Provide the (x, y) coordinate of the cell's center where the given text is located.  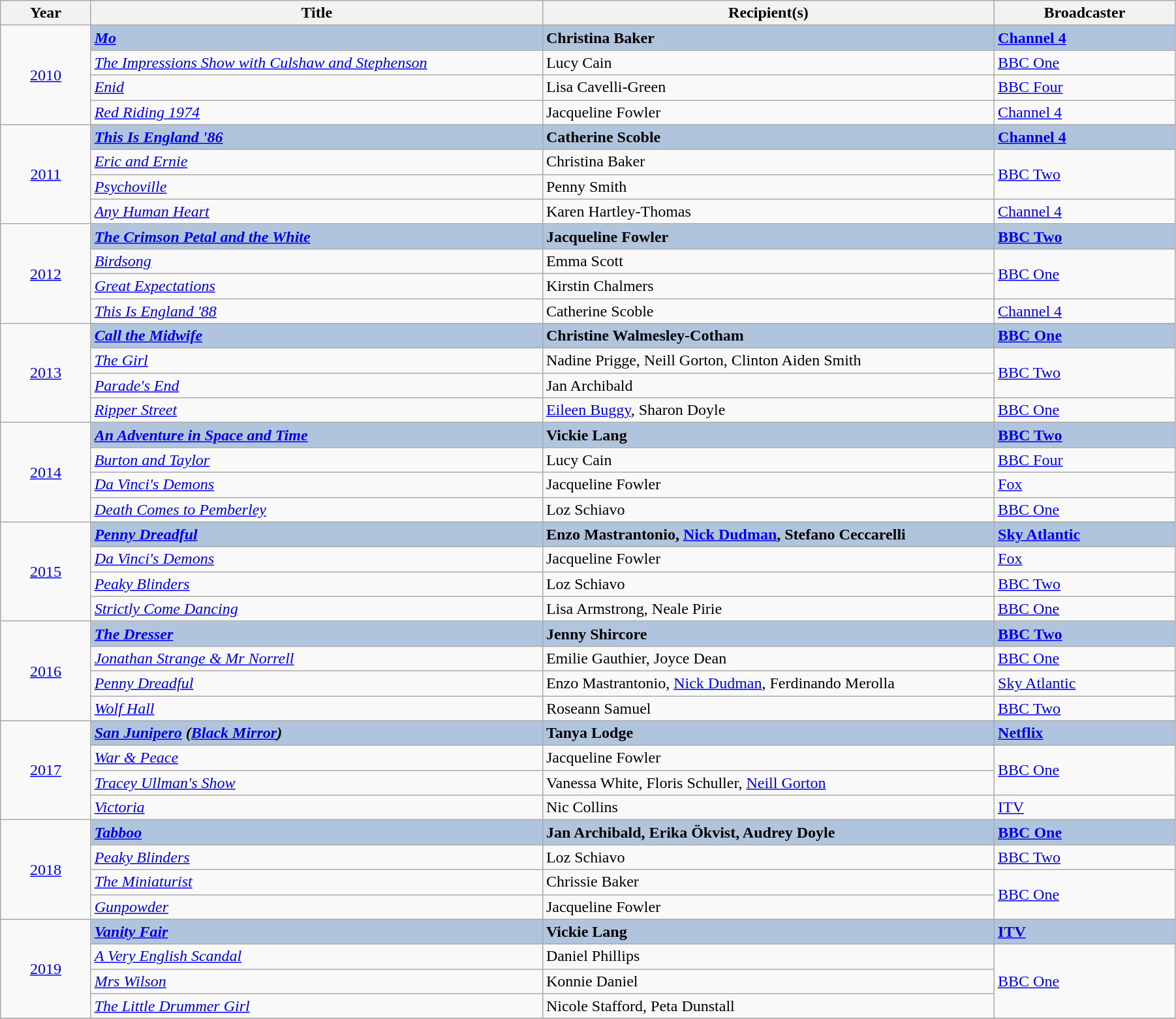
Roseann Samuel (768, 708)
Gunpowder (317, 907)
Psychoville (317, 187)
The Girl (317, 361)
2018 (46, 870)
Title (317, 13)
2010 (46, 75)
The Impressions Show with Culshaw and Stephenson (317, 63)
Daniel Phillips (768, 956)
Kirstin Chalmers (768, 286)
Vanity Fair (317, 932)
Lisa Cavelli-Green (768, 87)
Enid (317, 87)
Nicole Stafford, Peta Dunstall (768, 1006)
Recipient(s) (768, 13)
Burton and Taylor (317, 460)
Any Human Heart (317, 211)
Eileen Buggy, Sharon Doyle (768, 410)
2017 (46, 770)
Chrissie Baker (768, 882)
Jan Archibald, Erika Ökvist, Audrey Doyle (768, 832)
Red Riding 1974 (317, 112)
Ripper Street (317, 410)
Emma Scott (768, 261)
Jenny Shircore (768, 633)
Victoria (317, 808)
Parade's End (317, 386)
Christine Walmesley-Cotham (768, 336)
2014 (46, 472)
2016 (46, 671)
Mrs Wilson (317, 981)
2012 (46, 273)
Nic Collins (768, 808)
An Adventure in Space and Time (317, 435)
Wolf Hall (317, 708)
Nadine Prigge, Neill Gorton, Clinton Aiden Smith (768, 361)
Penny Smith (768, 187)
Enzo Mastrantonio, Nick Dudman, Ferdinando Merolla (768, 683)
Emilie Gauthier, Joyce Dean (768, 658)
Tanya Lodge (768, 733)
Jonathan Strange & Mr Norrell (317, 658)
The Dresser (317, 633)
Strictly Come Dancing (317, 609)
Tracey Ullman's Show (317, 783)
Birdsong (317, 261)
Enzo Mastrantonio, Nick Dudman, Stefano Ceccarelli (768, 534)
The Little Drummer Girl (317, 1006)
2015 (46, 571)
Call the Midwife (317, 336)
The Crimson Petal and the White (317, 236)
Eric and Ernie (317, 162)
Broadcaster (1085, 13)
San Junipero (Black Mirror) (317, 733)
War & Peace (317, 758)
This Is England '86 (317, 137)
Konnie Daniel (768, 981)
2011 (46, 174)
A Very English Scandal (317, 956)
Karen Hartley-Thomas (768, 211)
Jan Archibald (768, 386)
Mo (317, 38)
The Miniaturist (317, 882)
This Is England '88 (317, 311)
2019 (46, 969)
Netflix (1085, 733)
Tabboo (317, 832)
Great Expectations (317, 286)
Death Comes to Pemberley (317, 509)
Vanessa White, Floris Schuller, Neill Gorton (768, 783)
2013 (46, 373)
Year (46, 13)
Lisa Armstrong, Neale Pirie (768, 609)
